Provide the (x, y) coordinate of the cell's center where the given text is located.  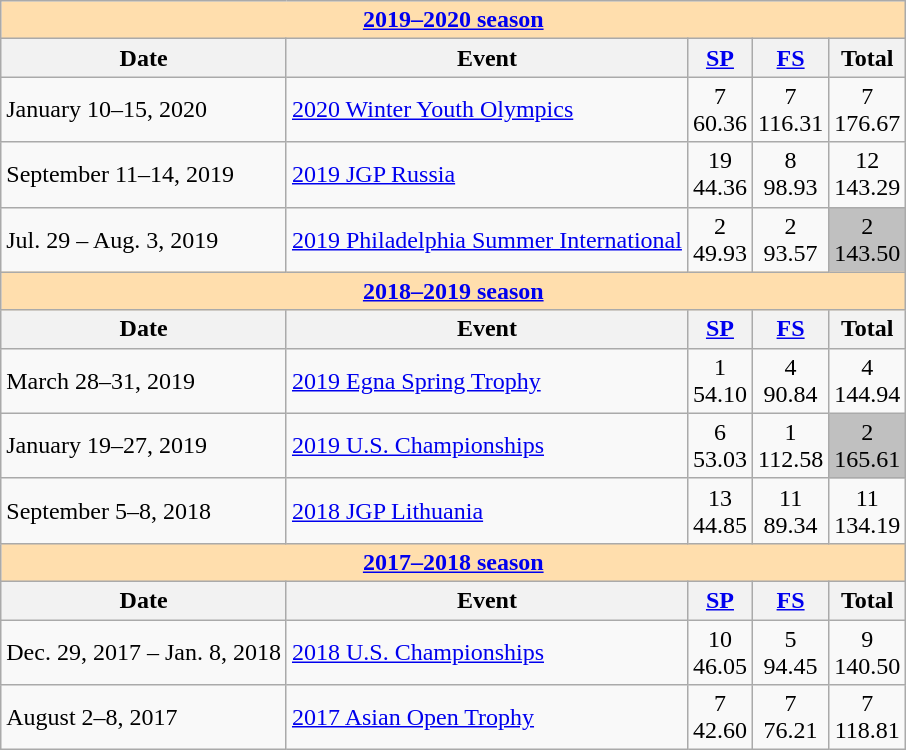
2 165.61 (868, 446)
January 19–27, 2019 (144, 446)
9 140.50 (868, 652)
19 44.36 (720, 174)
4 90.84 (791, 380)
5 94.45 (791, 652)
2 93.57 (791, 240)
7 42.60 (720, 718)
7 76.21 (791, 718)
2019 Egna Spring Trophy (486, 380)
1 112.58 (791, 446)
11 134.19 (868, 510)
2 143.50 (868, 240)
7 60.36 (720, 110)
Dec. 29, 2017 – Jan. 8, 2018 (144, 652)
2018 JGP Lithuania (486, 510)
7 118.81 (868, 718)
2019 U.S. Championships (486, 446)
7 176.67 (868, 110)
2019 JGP Russia (486, 174)
March 28–31, 2019 (144, 380)
2018–2019 season (454, 291)
Jul. 29 – Aug. 3, 2019 (144, 240)
8 98.93 (791, 174)
2019 Philadelphia Summer International (486, 240)
August 2–8, 2017 (144, 718)
7 116.31 (791, 110)
4 144.94 (868, 380)
11 89.34 (791, 510)
6 53.03 (720, 446)
12 143.29 (868, 174)
10 46.05 (720, 652)
1 54.10 (720, 380)
2020 Winter Youth Olympics (486, 110)
2017 Asian Open Trophy (486, 718)
September 5–8, 2018 (144, 510)
13 44.85 (720, 510)
September 11–14, 2019 (144, 174)
2018 U.S. Championships (486, 652)
2017–2018 season (454, 562)
2 49.93 (720, 240)
2019–2020 season (454, 20)
January 10–15, 2020 (144, 110)
